Search for the cell housing the specified text and yield its (x, y) center coordinate. 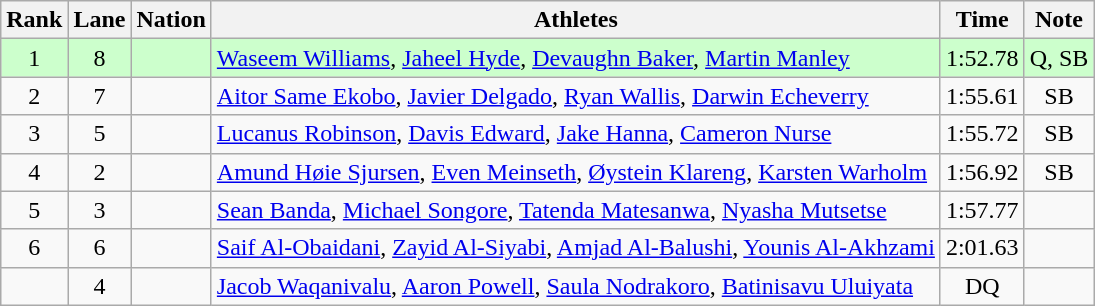
Athletes (576, 20)
1:57.77 (982, 210)
8 (100, 58)
1 (34, 58)
Jacob Waqanivalu, Aaron Powell, Saula Nodrakoro, Batinisavu Uluiyata (576, 286)
Sean Banda, Michael Songore, Tatenda Matesanwa, Nyasha Mutsetse (576, 210)
1:52.78 (982, 58)
Time (982, 20)
DQ (982, 286)
Saif Al-Obaidani, Zayid Al-Siyabi, Amjad Al-Balushi, Younis Al-Akhzami (576, 248)
1:55.61 (982, 96)
Nation (171, 20)
Lane (100, 20)
2:01.63 (982, 248)
7 (100, 96)
Amund Høie Sjursen, Even Meinseth, Øystein Klareng, Karsten Warholm (576, 172)
Lucanus Robinson, Davis Edward, Jake Hanna, Cameron Nurse (576, 134)
Note (1059, 20)
Rank (34, 20)
Q, SB (1059, 58)
1:56.92 (982, 172)
Waseem Williams, Jaheel Hyde, Devaughn Baker, Martin Manley (576, 58)
Aitor Same Ekobo, Javier Delgado, Ryan Wallis, Darwin Echeverry (576, 96)
1:55.72 (982, 134)
